Return (X, Y) of the center of cell containing provided text 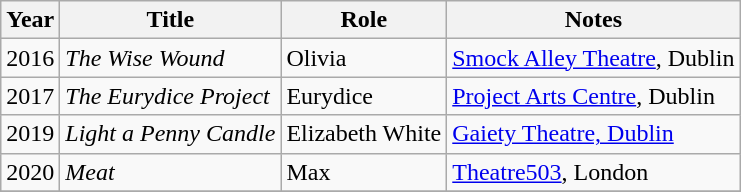
Title (170, 20)
2020 (30, 172)
The Wise Wound (170, 58)
Gaiety Theatre, Dublin (594, 134)
2017 (30, 96)
Role (364, 20)
Year (30, 20)
Smock Alley Theatre, Dublin (594, 58)
Theatre503, London (594, 172)
Meat (170, 172)
Elizabeth White (364, 134)
Notes (594, 20)
2016 (30, 58)
The Eurydice Project (170, 96)
Light a Penny Candle (170, 134)
Max (364, 172)
Olivia (364, 58)
Project Arts Centre, Dublin (594, 96)
Eurydice (364, 96)
2019 (30, 134)
